Determine the [X, Y] coordinate at the center of the cell enclosing the given text.  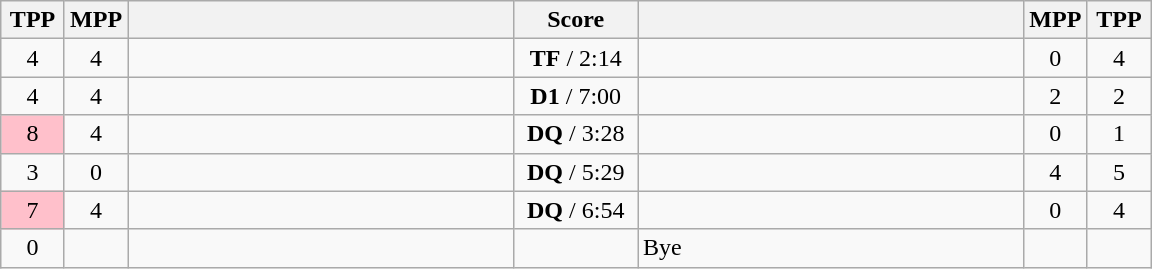
1 [1119, 134]
DQ / 6:54 [576, 210]
Bye [831, 248]
DQ / 3:28 [576, 134]
3 [33, 172]
5 [1119, 172]
7 [33, 210]
TF / 2:14 [576, 58]
8 [33, 134]
DQ / 5:29 [576, 172]
Score [576, 20]
D1 / 7:00 [576, 96]
